Find where the given text appears and provide that cell's center as (X, Y) coordinate. 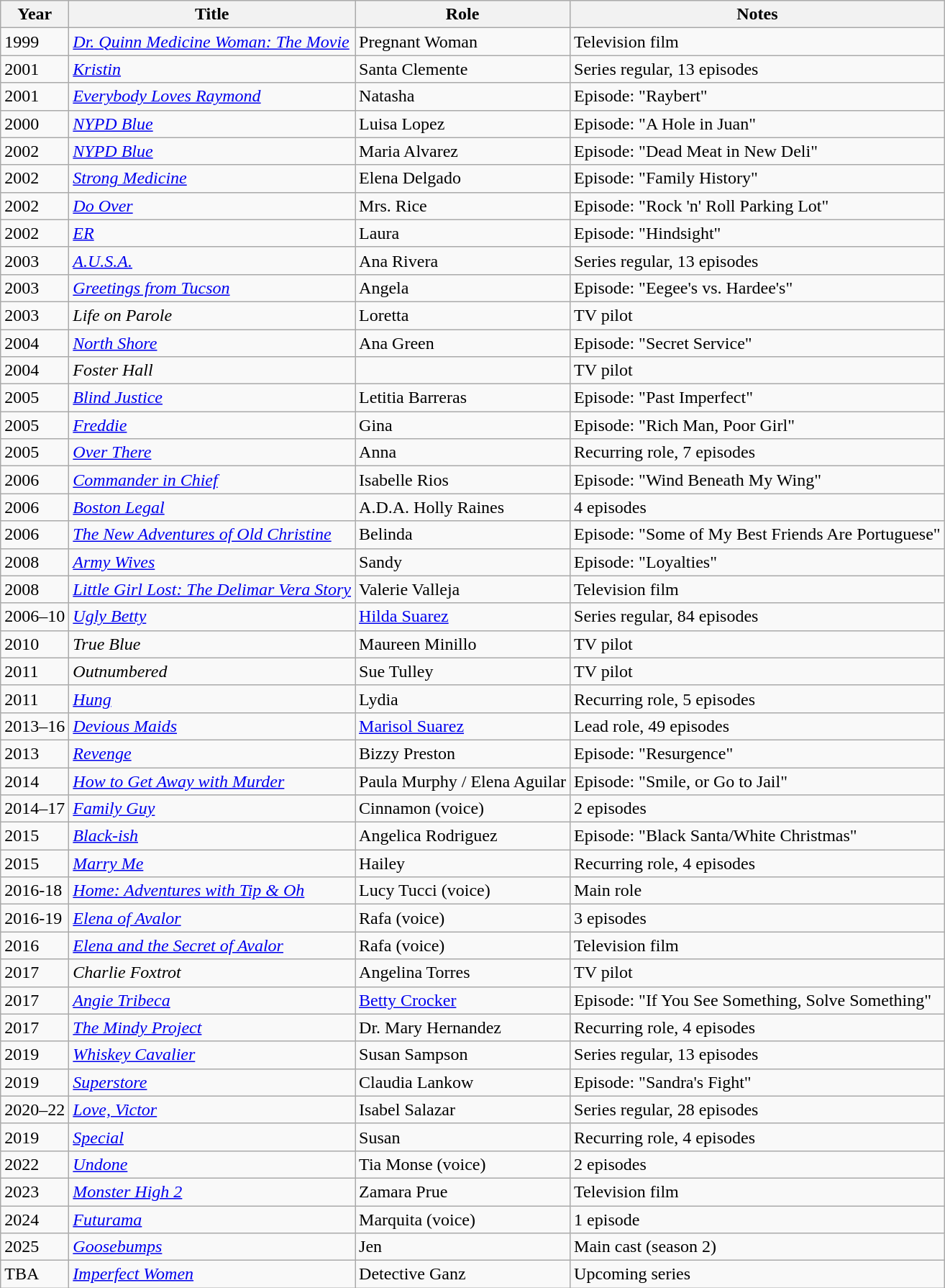
Year (35, 14)
2000 (35, 124)
Over There (212, 453)
Boston Legal (212, 507)
Susan (463, 1137)
2006–10 (35, 617)
Lydia (463, 699)
Angela (463, 288)
A.D.A. Holly Raines (463, 507)
Outnumbered (212, 671)
Lead role, 49 episodes (758, 726)
Ana Rivera (463, 260)
True Blue (212, 644)
Black-ish (212, 836)
Cinnamon (voice) (463, 809)
Luisa Lopez (463, 124)
Elena Delgado (463, 178)
Isabelle Rios (463, 480)
Blind Justice (212, 398)
Elena and the Secret of Avalor (212, 945)
Notes (758, 14)
Ugly Betty (212, 617)
Jen (463, 1247)
Monster High 2 (212, 1192)
Dr. Quinn Medicine Woman: The Movie (212, 42)
Home: Adventures with Tip & Oh (212, 891)
2013–16 (35, 726)
Superstore (212, 1082)
2016 (35, 945)
Greetings from Tucson (212, 288)
Undone (212, 1164)
Little Girl Lost: The Delimar Vera Story (212, 589)
Upcoming series (758, 1274)
Marisol Suarez (463, 726)
Gina (463, 425)
Lucy Tucci (voice) (463, 891)
2013 (35, 753)
Episode: "Family History" (758, 178)
Anna (463, 453)
Marry Me (212, 863)
Maureen Minillo (463, 644)
Strong Medicine (212, 178)
1999 (35, 42)
Hailey (463, 863)
North Shore (212, 343)
Tia Monse (voice) (463, 1164)
Devious Maids (212, 726)
2023 (35, 1192)
How to Get Away with Murder (212, 781)
Maria Alvarez (463, 151)
Sandy (463, 562)
Main role (758, 891)
2022 (35, 1164)
Loretta (463, 315)
Family Guy (212, 809)
Whiskey Cavalier (212, 1055)
Everybody Loves Raymond (212, 96)
Recurring role, 7 episodes (758, 453)
Main cast (season 2) (758, 1247)
Dr. Mary Hernandez (463, 1028)
2014 (35, 781)
Episode: "Rich Man, Poor Girl" (758, 425)
Commander in Chief (212, 480)
Charlie Foxtrot (212, 973)
Claudia Lankow (463, 1082)
Episode: "Some of My Best Friends Are Portuguese" (758, 535)
Army Wives (212, 562)
Kristin (212, 69)
Goosebumps (212, 1247)
Belinda (463, 535)
Recurring role, 5 episodes (758, 699)
1 episode (758, 1220)
Hilda Suarez (463, 617)
ER (212, 233)
Do Over (212, 206)
Mrs. Rice (463, 206)
2016-19 (35, 918)
The Mindy Project (212, 1028)
Series regular, 84 episodes (758, 617)
Episode: "Loyalties" (758, 562)
Foster Hall (212, 371)
Valerie Valleja (463, 589)
2014–17 (35, 809)
Title (212, 14)
Episode: "Rock 'n' Roll Parking Lot" (758, 206)
Episode: "Smile, or Go to Jail" (758, 781)
Love, Victor (212, 1110)
Angelina Torres (463, 973)
Episode: "If You See Something, Solve Something" (758, 1000)
2010 (35, 644)
Bizzy Preston (463, 753)
Episode: "Raybert" (758, 96)
Isabel Salazar (463, 1110)
Santa Clemente (463, 69)
Futurama (212, 1220)
Freddie (212, 425)
2024 (35, 1220)
3 episodes (758, 918)
The New Adventures of Old Christine (212, 535)
Episode: "Hindsight" (758, 233)
Detective Ganz (463, 1274)
2016-18 (35, 891)
TBA (35, 1274)
Ana Green (463, 343)
A.U.S.A. (212, 260)
Role (463, 14)
Paula Murphy / Elena Aguilar (463, 781)
Episode: "Dead Meat in New Deli" (758, 151)
Revenge (212, 753)
Life on Parole (212, 315)
Series regular, 28 episodes (758, 1110)
Hung (212, 699)
Natasha (463, 96)
Episode: "Sandra's Fight" (758, 1082)
Special (212, 1137)
Sue Tulley (463, 671)
Episode: "A Hole in Juan" (758, 124)
Laura (463, 233)
Pregnant Woman (463, 42)
Elena of Avalor (212, 918)
Susan Sampson (463, 1055)
2020–22 (35, 1110)
Betty Crocker (463, 1000)
Angelica Rodriguez (463, 836)
Letitia Barreras (463, 398)
Zamara Prue (463, 1192)
Marquita (voice) (463, 1220)
2025 (35, 1247)
Episode: "Past Imperfect" (758, 398)
Episode: "Wind Beneath My Wing" (758, 480)
Episode: "Secret Service" (758, 343)
Imperfect Women (212, 1274)
Episode: "Black Santa/White Christmas" (758, 836)
Episode: "Eegee's vs. Hardee's" (758, 288)
4 episodes (758, 507)
Episode: "Resurgence" (758, 753)
Angie Tribeca (212, 1000)
